Provide the (X, Y) coordinate of the cell's center where the given text is located.  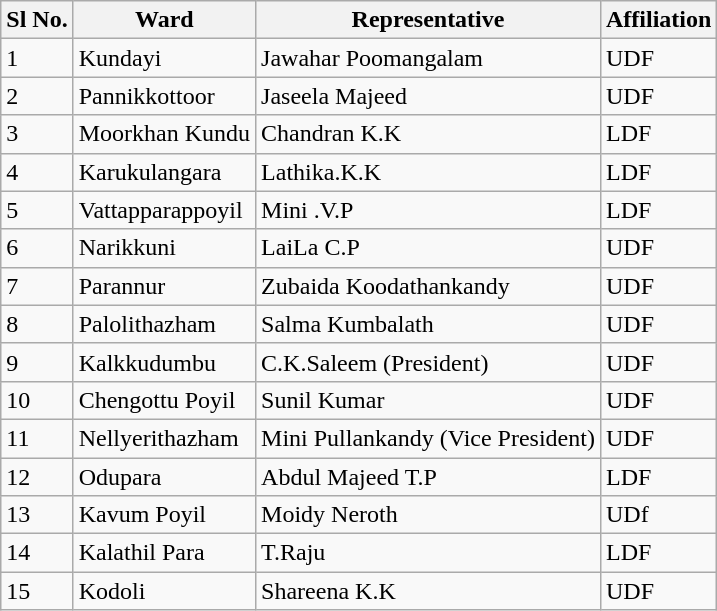
Pannikkottoor (164, 96)
Chengottu Poyil (164, 400)
5 (37, 210)
Kundayi (164, 58)
UDf (658, 515)
Chandran K.K (428, 134)
Kalkkudumbu (164, 362)
Vattapparappoyil (164, 210)
Palolithazham (164, 324)
Parannur (164, 286)
Kodoli (164, 591)
T.Raju (428, 553)
Jawahar Poomangalam (428, 58)
3 (37, 134)
7 (37, 286)
Kavum Poyil (164, 515)
14 (37, 553)
Moidy Neroth (428, 515)
11 (37, 438)
C.K.Saleem (President) (428, 362)
Jaseela Majeed (428, 96)
Karukulangara (164, 172)
Nellyerithazham (164, 438)
1 (37, 58)
8 (37, 324)
10 (37, 400)
15 (37, 591)
Sl No. (37, 20)
12 (37, 477)
Affiliation (658, 20)
Shareena K.K (428, 591)
Abdul Majeed T.P (428, 477)
9 (37, 362)
Zubaida Koodathankandy (428, 286)
Mini .V.P (428, 210)
Odupara (164, 477)
2 (37, 96)
13 (37, 515)
Lathika.K.K (428, 172)
Salma Kumbalath (428, 324)
Ward (164, 20)
Mini Pullankandy (Vice President) (428, 438)
6 (37, 248)
Narikkuni (164, 248)
LaiLa C.P (428, 248)
Sunil Kumar (428, 400)
Kalathil Para (164, 553)
Representative (428, 20)
4 (37, 172)
Moorkhan Kundu (164, 134)
